Detect which cell encompasses the target text, then output its [X, Y] center coordinate. 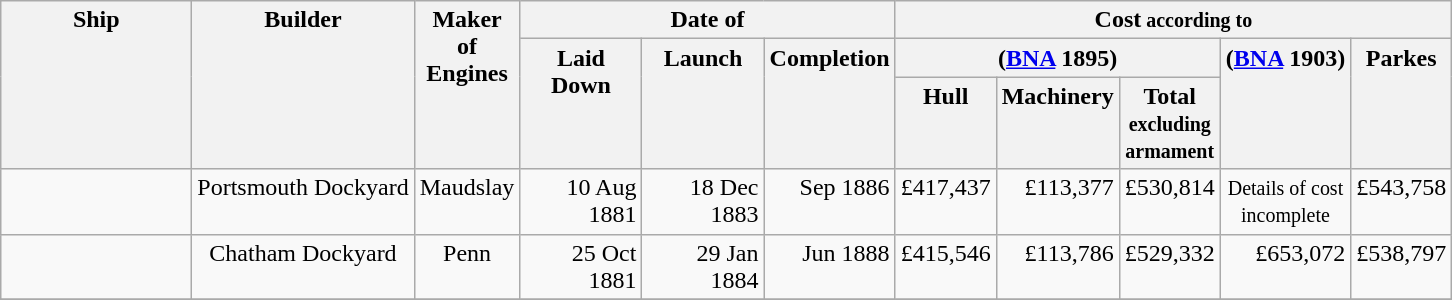
Completion [830, 104]
£538,797 [1402, 266]
Chatham Dockyard [303, 266]
Parkes [1402, 104]
(BNA 1903) [1285, 104]
£417,437 [946, 202]
(BNA 1895) [1058, 58]
Laid Down [581, 104]
£415,546 [946, 266]
Portsmouth Dockyard [303, 202]
Totalexcludingarmament [1170, 123]
18 Dec 1883 [703, 202]
MakerofEngines [467, 85]
Date of [708, 20]
£543,758 [1402, 202]
Details of costincomplete [1285, 202]
£113,786 [1058, 266]
Maudslay [467, 202]
Cost according to [1174, 20]
£530,814 [1170, 202]
Builder [303, 85]
Machinery [1058, 123]
Penn [467, 266]
£653,072 [1285, 266]
Jun 1888 [830, 266]
Hull [946, 123]
Ship [96, 85]
25 Oct 1881 [581, 266]
10 Aug 1881 [581, 202]
29 Jan 1884 [703, 266]
Sep 1886 [830, 202]
£529,332 [1170, 266]
£113,377 [1058, 202]
Launch [703, 104]
